Determine the (X, Y) coordinate at the center of the cell enclosing the given text.  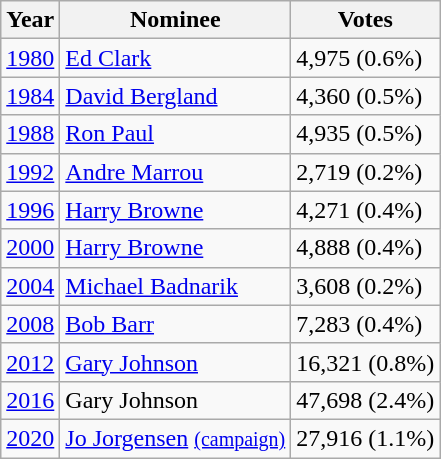
16,321 (0.8%) (366, 362)
2004 (30, 286)
1980 (30, 58)
Votes (366, 20)
1988 (30, 134)
Bob Barr (176, 324)
4,360 (0.5%) (366, 96)
47,698 (2.4%) (366, 400)
2000 (30, 248)
2,719 (0.2%) (366, 172)
1992 (30, 172)
4,935 (0.5%) (366, 134)
Michael Badnarik (176, 286)
4,888 (0.4%) (366, 248)
1996 (30, 210)
Year (30, 20)
4,271 (0.4%) (366, 210)
2012 (30, 362)
Jo Jorgensen (campaign) (176, 438)
Ed Clark (176, 58)
David Bergland (176, 96)
Andre Marrou (176, 172)
27,916 (1.1%) (366, 438)
Nominee (176, 20)
1984 (30, 96)
2016 (30, 400)
4,975 (0.6%) (366, 58)
7,283 (0.4%) (366, 324)
3,608 (0.2%) (366, 286)
2020 (30, 438)
2008 (30, 324)
Ron Paul (176, 134)
